Return [x, y] of the center of cell containing provided text 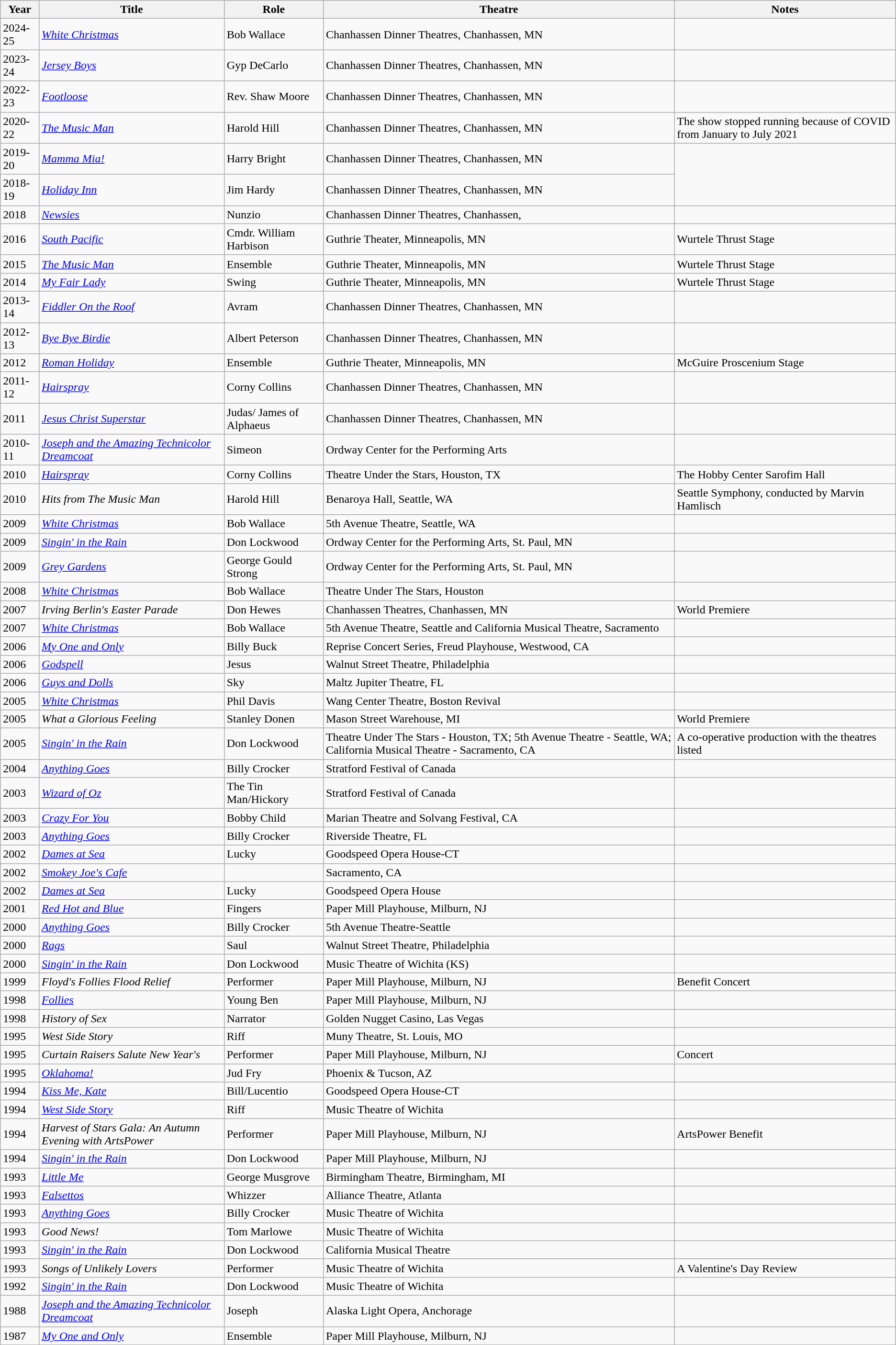
5th Avenue Theatre-Seattle [499, 927]
Stanley Donen [274, 719]
Sacramento, CA [499, 872]
What a Glorious Feeling [132, 719]
2014 [20, 282]
George Musgrove [274, 1177]
Guys and Dolls [132, 682]
Maltz Jupiter Theatre, FL [499, 682]
Good News! [132, 1232]
Footloose [132, 97]
2020-22 [20, 127]
George Gould Strong [274, 567]
Roman Holiday [132, 363]
1992 [20, 1286]
Kiss Me, Kate [132, 1091]
Jim Hardy [274, 190]
Little Me [132, 1177]
Albert Peterson [274, 338]
2015 [20, 264]
Joseph [274, 1311]
Narrator [274, 1018]
Title [132, 10]
Chanhassen Theatres, Chanhassen, MN [499, 610]
Theatre Under The Stars - Houston, TX; 5th Avenue Theatre - Seattle, WA; California Musical Theatre - Sacramento, CA [499, 744]
2018 [20, 215]
1987 [20, 1335]
2012-13 [20, 338]
Saul [274, 945]
Gyp DeCarlo [274, 65]
Nunzio [274, 215]
McGuire Proscenium Stage [785, 363]
2023-24 [20, 65]
Jesus [274, 664]
Ordway Center for the Performing Arts [499, 450]
Newsies [132, 215]
Whizzer [274, 1195]
Songs of Unlikely Lovers [132, 1268]
Sky [274, 682]
Floyd's Follies Flood Relief [132, 982]
California Musical Theatre [499, 1250]
5th Avenue Theatre, Seattle, WA [499, 524]
Judas/ James of Alphaeus [274, 418]
2001 [20, 909]
2011 [20, 418]
Wizard of Oz [132, 793]
Bye Bye Birdie [132, 338]
Benaroya Hall, Seattle, WA [499, 499]
Hits from The Music Man [132, 499]
Mamma Mia! [132, 159]
Mason Street Warehouse, MI [499, 719]
Godspell [132, 664]
Falsettos [132, 1195]
The Tin Man/Hickory [274, 793]
Notes [785, 10]
History of Sex [132, 1018]
Billy Buck [274, 646]
Muny Theatre, St. Louis, MO [499, 1037]
Birmingham Theatre, Birmingham, MI [499, 1177]
Simeon [274, 450]
Curtain Raisers Salute New Year's [132, 1055]
Theatre [499, 10]
5th Avenue Theatre, Seattle and California Musical Theatre, Sacramento [499, 628]
Marian Theatre and Solvang Festival, CA [499, 818]
Red Hot and Blue [132, 909]
Fingers [274, 909]
Smokey Joe's Cafe [132, 872]
2022-23 [20, 97]
Holiday Inn [132, 190]
Tom Marlowe [274, 1232]
2013-14 [20, 306]
Phil Davis [274, 701]
Alliance Theatre, Atlanta [499, 1195]
My Fair Lady [132, 282]
Follies [132, 1000]
Bobby Child [274, 818]
Benefit Concert [785, 982]
2004 [20, 769]
Oklahoma! [132, 1073]
Rags [132, 945]
Harvest of Stars Gala: An Autumn Evening with ArtsPower [132, 1134]
Seattle Symphony, conducted by Marvin Hamlisch [785, 499]
Don Hewes [274, 610]
Avram [274, 306]
ArtsPower Benefit [785, 1134]
Goodspeed Opera House [499, 891]
2019-20 [20, 159]
2011-12 [20, 388]
Chanhassen Dinner Theatres, Chanhassen, [499, 215]
2024-25 [20, 34]
Swing [274, 282]
Young Ben [274, 1000]
Bill/Lucentio [274, 1091]
Role [274, 10]
Golden Nugget Casino, Las Vegas [499, 1018]
The Hobby Center Sarofim Hall [785, 475]
Rev. Shaw Moore [274, 97]
South Pacific [132, 239]
The show stopped running because of COVID from January to July 2021 [785, 127]
Jesus Christ Superstar [132, 418]
A co-operative production with the theatres listed [785, 744]
Wang Center Theatre, Boston Revival [499, 701]
A Valentine's Day Review [785, 1268]
Fiddler On the Roof [132, 306]
Concert [785, 1055]
Jersey Boys [132, 65]
Irving Berlin's Easter Parade [132, 610]
1999 [20, 982]
Theatre Under the Stars, Houston, TX [499, 475]
2008 [20, 591]
Reprise Concert Series, Freud Playhouse, Westwood, CA [499, 646]
Year [20, 10]
2018-19 [20, 190]
Grey Gardens [132, 567]
Riverside Theatre, FL [499, 836]
2012 [20, 363]
Alaska Light Opera, Anchorage [499, 1311]
Crazy For You [132, 818]
Phoenix & Tucson, AZ [499, 1073]
Jud Fry [274, 1073]
2016 [20, 239]
2010-11 [20, 450]
1988 [20, 1311]
Cmdr. William Harbison [274, 239]
Music Theatre of Wichita (KS) [499, 963]
Theatre Under The Stars, Houston [499, 591]
Harry Bright [274, 159]
